Detect which cell encompasses the target text, then output its [X, Y] center coordinate. 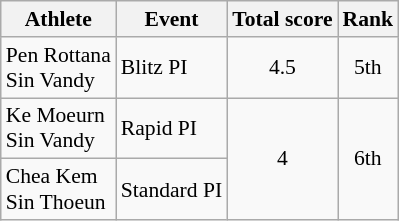
6th [368, 159]
Standard PI [172, 190]
Athlete [58, 19]
Blitz PI [172, 68]
Pen RottanaSin Vandy [58, 68]
Total score [282, 19]
4.5 [282, 68]
4 [282, 159]
Chea KemSin Thoeun [58, 190]
Rapid PI [172, 128]
5th [368, 68]
Event [172, 19]
Rank [368, 19]
Ke MoeurnSin Vandy [58, 128]
